Pinpoint the cell where the given text exists, returning its [x, y] midpoint coordinate. 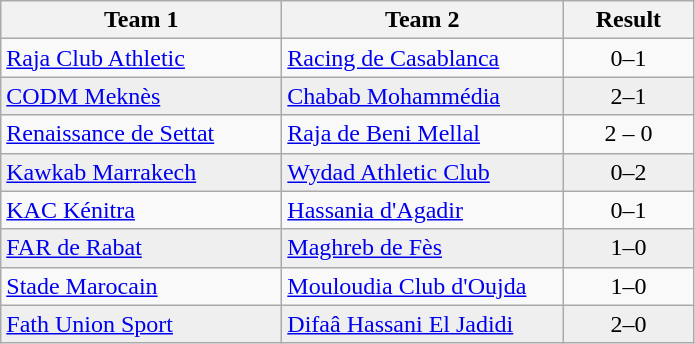
Team 1 [142, 20]
2–1 [628, 96]
Result [628, 20]
Kawkab Marrakech [142, 172]
KAC Kénitra [142, 210]
Fath Union Sport [142, 324]
FAR de Rabat [142, 248]
Chabab Mohammédia [422, 96]
Renaissance de Settat [142, 134]
Wydad Athletic Club [422, 172]
Raja de Beni Mellal [422, 134]
Stade Marocain [142, 286]
Difaâ Hassani El Jadidi [422, 324]
0–2 [628, 172]
Racing de Casablanca [422, 58]
Maghreb de Fès [422, 248]
Hassania d'Agadir [422, 210]
CODM Meknès [142, 96]
2 – 0 [628, 134]
Raja Club Athletic [142, 58]
Team 2 [422, 20]
Mouloudia Club d'Oujda [422, 286]
2–0 [628, 324]
